Pinpoint the cell where the given text exists, returning its (X, Y) midpoint coordinate. 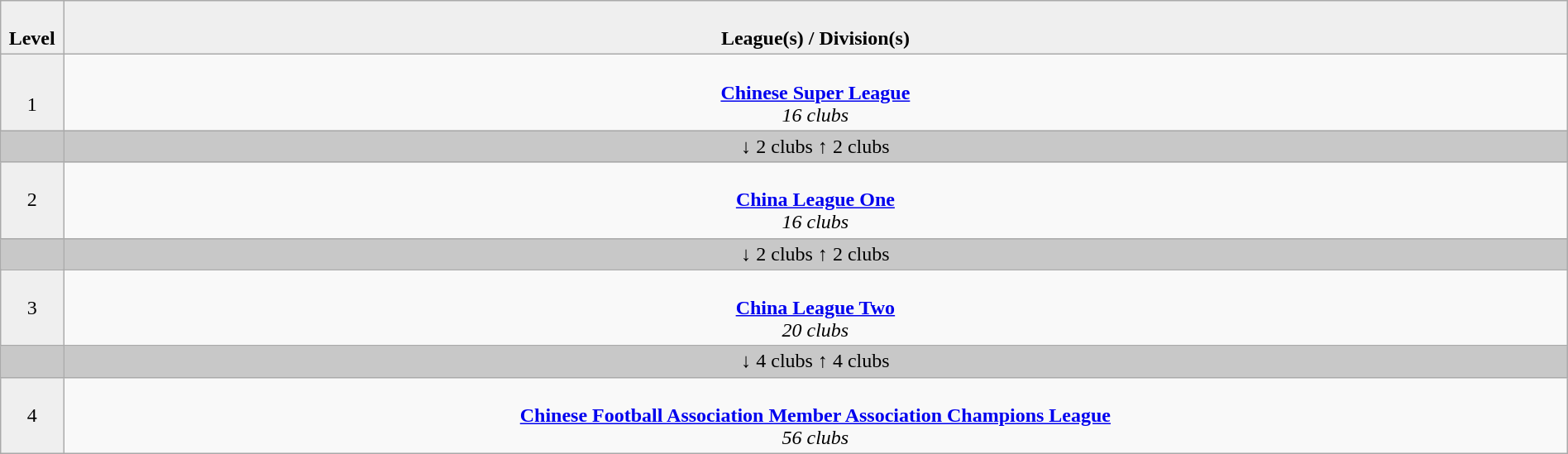
Chinese Super League 16 clubs (815, 93)
↓ 4 clubs ↑ 4 clubs (815, 361)
Level (32, 28)
4 (32, 415)
1 (32, 93)
Chinese Football Association Member Association Champions League 56 clubs (815, 415)
China League Two 20 clubs (815, 308)
China League One 16 clubs (815, 200)
3 (32, 308)
League(s) / Division(s) (815, 28)
2 (32, 200)
